Determine the [X, Y] coordinate at the center of the cell enclosing the given text.  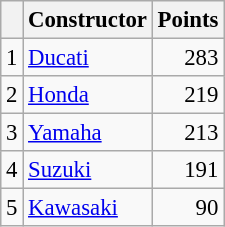
Ducati [88, 58]
Suzuki [88, 170]
Kawasaki [88, 208]
90 [188, 208]
4 [12, 170]
1 [12, 58]
219 [188, 95]
Constructor [88, 20]
Honda [88, 95]
213 [188, 133]
2 [12, 95]
5 [12, 208]
Yamaha [88, 133]
3 [12, 133]
191 [188, 170]
283 [188, 58]
Points [188, 20]
